Return (x, y) of the center of cell containing provided text 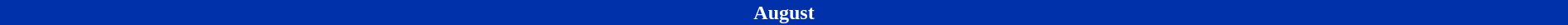
August (784, 12)
